Return (x, y) of the center of cell containing provided text 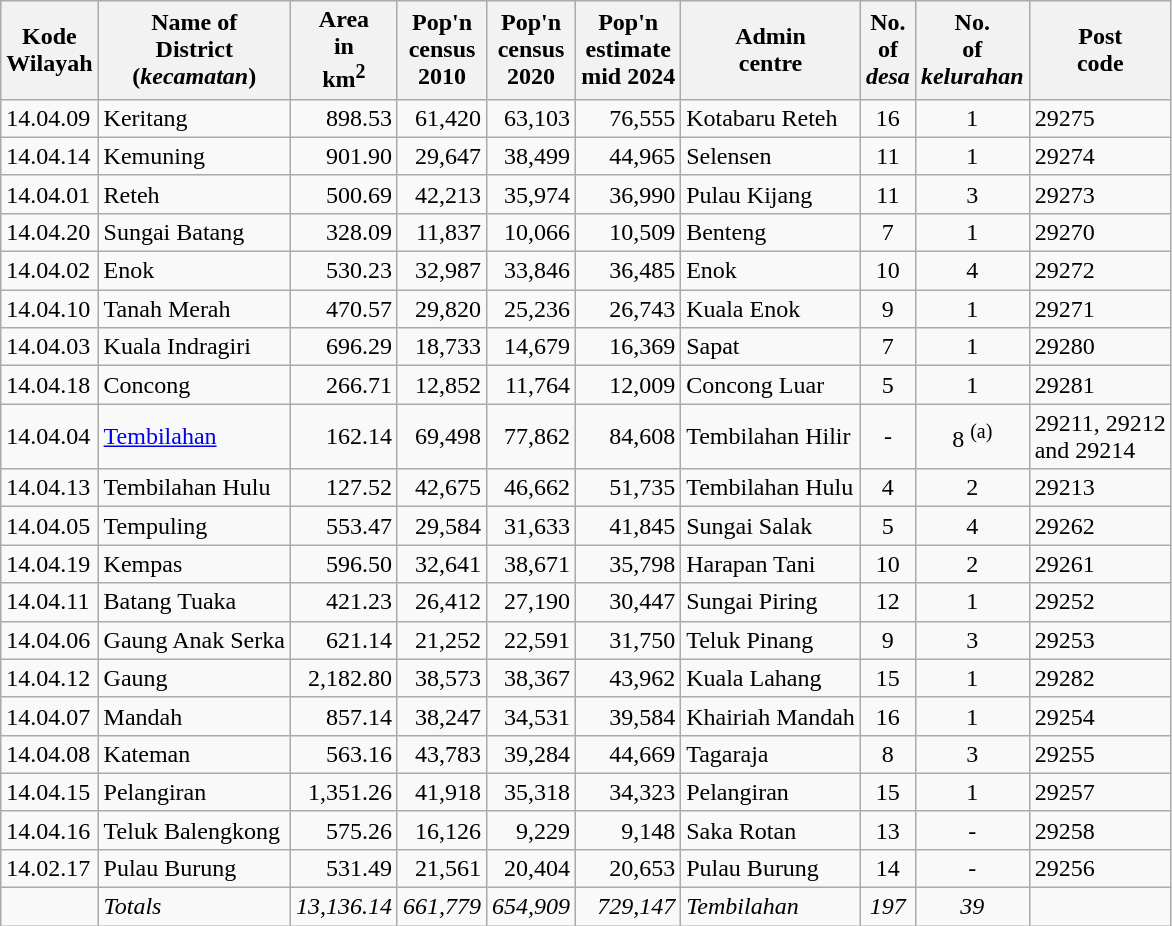
16,369 (628, 347)
Pulau Kijang (771, 194)
29262 (1100, 526)
9,229 (532, 830)
12,009 (628, 385)
Pop'ncensus2010 (442, 50)
Tanah Merah (194, 309)
84,608 (628, 436)
29275 (1100, 118)
20,404 (532, 868)
29272 (1100, 271)
29213 (1100, 488)
470.57 (344, 309)
14.04.02 (50, 271)
29211, 29212and 29214 (1100, 436)
8 (a) (972, 436)
39,284 (532, 754)
696.29 (344, 347)
Totals (194, 907)
Keritang (194, 118)
76,555 (628, 118)
Kotabaru Reteh (771, 118)
36,990 (628, 194)
Kemuning (194, 156)
32,641 (442, 564)
197 (888, 907)
29261 (1100, 564)
34,531 (532, 716)
13,136.14 (344, 907)
26,412 (442, 602)
14.02.17 (50, 868)
Khairiah Mandah (771, 716)
41,845 (628, 526)
26,743 (628, 309)
20,653 (628, 868)
44,965 (628, 156)
69,498 (442, 436)
Selensen (771, 156)
Saka Rotan (771, 830)
42,675 (442, 488)
14.04.20 (50, 232)
14.04.10 (50, 309)
29252 (1100, 602)
596.50 (344, 564)
531.49 (344, 868)
No.ofdesa (888, 50)
Teluk Balengkong (194, 830)
38,573 (442, 678)
Teluk Pinang (771, 640)
421.23 (344, 602)
34,323 (628, 792)
11,764 (532, 385)
21,252 (442, 640)
22,591 (532, 640)
44,669 (628, 754)
29,647 (442, 156)
29281 (1100, 385)
16,126 (442, 830)
38,367 (532, 678)
328.09 (344, 232)
8 (888, 754)
35,798 (628, 564)
27,190 (532, 602)
Gaung Anak Serka (194, 640)
Sapat (771, 347)
35,318 (532, 792)
41,918 (442, 792)
29254 (1100, 716)
39 (972, 907)
33,846 (532, 271)
Reteh (194, 194)
Kuala Lahang (771, 678)
29,584 (442, 526)
14.04.03 (50, 347)
77,862 (532, 436)
14.04.09 (50, 118)
14.04.11 (50, 602)
11,837 (442, 232)
42,213 (442, 194)
Kuala Enok (771, 309)
Gaung (194, 678)
38,671 (532, 564)
Kuala Indragiri (194, 347)
530.23 (344, 271)
Kempas (194, 564)
14.04.16 (50, 830)
12,852 (442, 385)
29273 (1100, 194)
Kateman (194, 754)
654,909 (532, 907)
14.04.04 (50, 436)
14.04.06 (50, 640)
13 (888, 830)
21,561 (442, 868)
14.04.07 (50, 716)
857.14 (344, 716)
14.04.12 (50, 678)
898.53 (344, 118)
29274 (1100, 156)
Name ofDistrict(kecamatan) (194, 50)
Kode Wilayah (50, 50)
162.14 (344, 436)
Pop'nestimatemid 2024 (628, 50)
39,584 (628, 716)
29270 (1100, 232)
Harapan Tani (771, 564)
29,820 (442, 309)
Concong (194, 385)
10,066 (532, 232)
29257 (1100, 792)
2,182.80 (344, 678)
10,509 (628, 232)
29255 (1100, 754)
500.69 (344, 194)
Benteng (771, 232)
9,148 (628, 830)
127.52 (344, 488)
30,447 (628, 602)
31,633 (532, 526)
29282 (1100, 678)
Pop'ncensus2020 (532, 50)
Concong Luar (771, 385)
29258 (1100, 830)
43,962 (628, 678)
563.16 (344, 754)
14.04.18 (50, 385)
63,103 (532, 118)
1,351.26 (344, 792)
Tembilahan Hilir (771, 436)
29253 (1100, 640)
553.47 (344, 526)
661,779 (442, 907)
14.04.14 (50, 156)
Area inkm2 (344, 50)
14 (888, 868)
Postcode (1100, 50)
Admin centre (771, 50)
29280 (1100, 347)
14.04.19 (50, 564)
Mandah (194, 716)
621.14 (344, 640)
Batang Tuaka (194, 602)
901.90 (344, 156)
38,499 (532, 156)
14.04.15 (50, 792)
46,662 (532, 488)
Sungai Piring (771, 602)
61,420 (442, 118)
12 (888, 602)
29271 (1100, 309)
14.04.05 (50, 526)
14.04.13 (50, 488)
14.04.08 (50, 754)
51,735 (628, 488)
575.26 (344, 830)
36,485 (628, 271)
Sungai Salak (771, 526)
38,247 (442, 716)
14.04.01 (50, 194)
No.ofkelurahan (972, 50)
29256 (1100, 868)
14,679 (532, 347)
Tempuling (194, 526)
729,147 (628, 907)
Sungai Batang (194, 232)
18,733 (442, 347)
43,783 (442, 754)
35,974 (532, 194)
31,750 (628, 640)
25,236 (532, 309)
Tagaraja (771, 754)
266.71 (344, 385)
32,987 (442, 271)
